From the cell containing the given text, extract its center point as [x, y] coordinate. 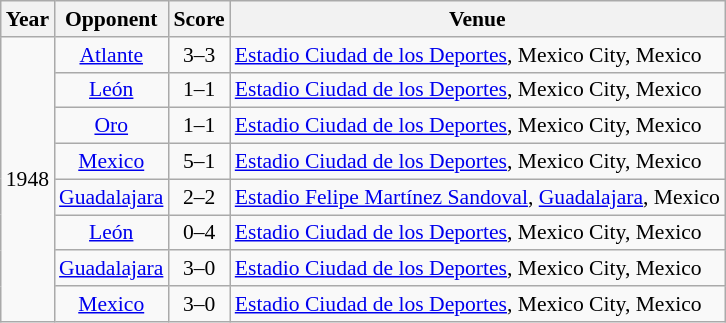
1948 [28, 180]
2–2 [198, 197]
0–4 [198, 233]
3–3 [198, 55]
Score [198, 19]
Oro [111, 126]
Estadio Felipe Martínez Sandoval, Guadalajara, Mexico [478, 197]
Year [28, 19]
Opponent [111, 19]
Atlante [111, 55]
5–1 [198, 162]
Venue [478, 19]
